Capture the cell that displays the provided text and extract its (x, y) central coordinate. 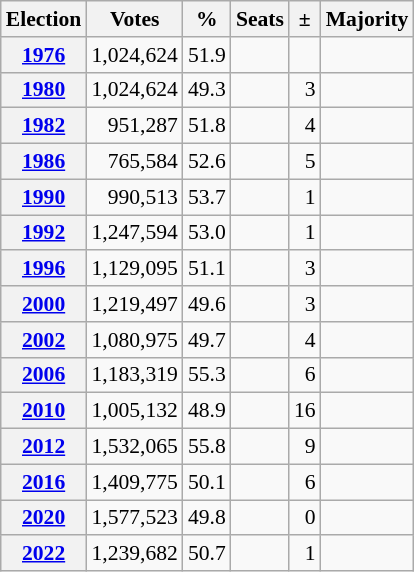
1982 (44, 126)
Votes (134, 19)
49.8 (207, 518)
1980 (44, 90)
% (207, 19)
53.0 (207, 233)
52.6 (207, 162)
951,287 (134, 126)
2010 (44, 411)
49.3 (207, 90)
49.7 (207, 340)
1986 (44, 162)
1996 (44, 269)
1,239,682 (134, 554)
Election (44, 19)
53.7 (207, 197)
1,577,523 (134, 518)
Seats (260, 19)
55.8 (207, 447)
55.3 (207, 375)
2000 (44, 304)
1976 (44, 55)
5 (305, 162)
48.9 (207, 411)
1990 (44, 197)
765,584 (134, 162)
2022 (44, 554)
990,513 (134, 197)
1992 (44, 233)
1,005,132 (134, 411)
51.9 (207, 55)
2016 (44, 482)
± (305, 19)
1,080,975 (134, 340)
9 (305, 447)
2012 (44, 447)
Majority (368, 19)
0 (305, 518)
1,183,319 (134, 375)
1,532,065 (134, 447)
16 (305, 411)
2006 (44, 375)
1,219,497 (134, 304)
2020 (44, 518)
2002 (44, 340)
1,247,594 (134, 233)
51.8 (207, 126)
1,129,095 (134, 269)
51.1 (207, 269)
50.1 (207, 482)
50.7 (207, 554)
1,409,775 (134, 482)
49.6 (207, 304)
